Find where the given text appears and provide that cell's center as (X, Y) coordinate. 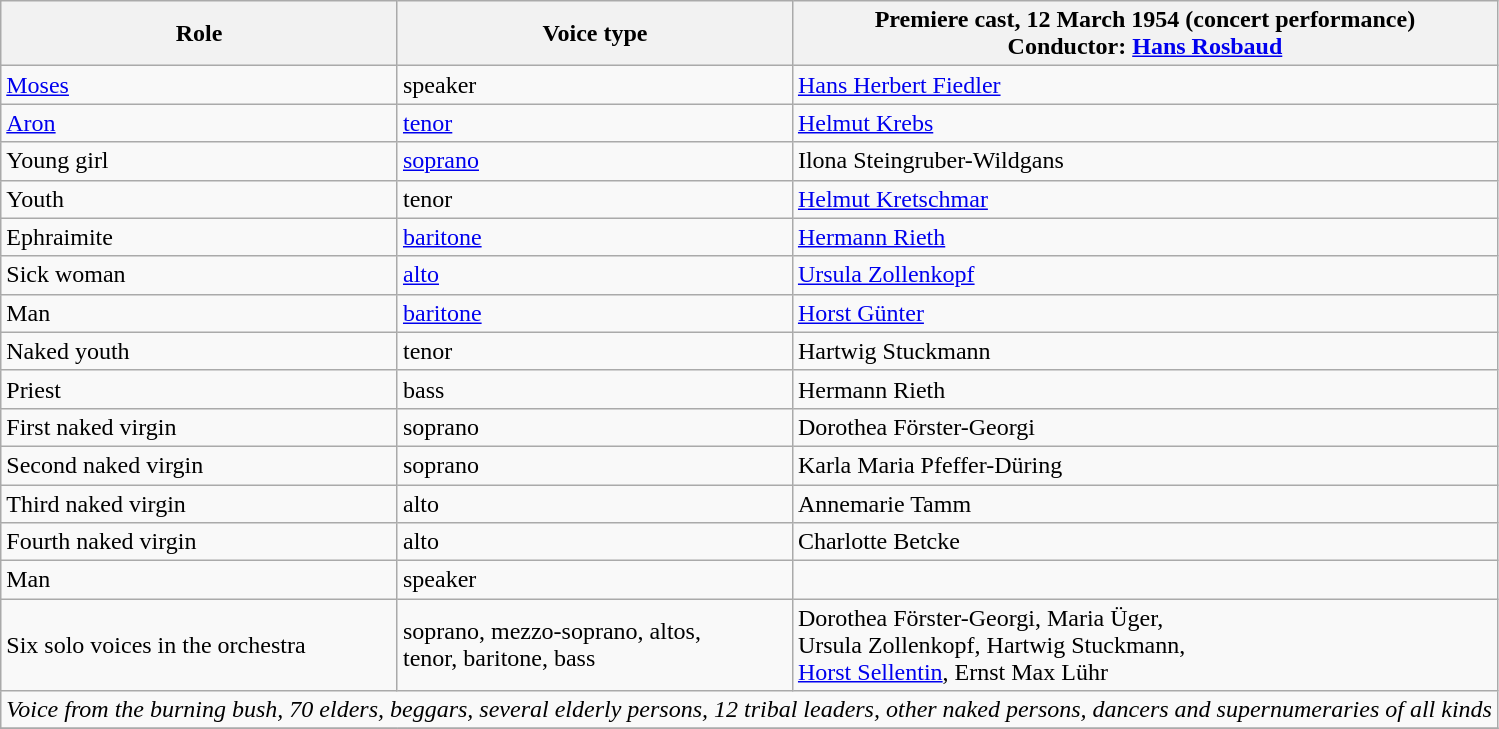
bass (594, 389)
Ilona Steingruber-Wildgans (1144, 161)
soprano, mezzo-soprano, altos, tenor, baritone, bass (594, 645)
Fourth naked virgin (200, 542)
Hartwig Stuckmann (1144, 351)
Dorothea Förster-Georgi (1144, 427)
Dorothea Förster-Georgi, Maria Üger, Ursula Zollenkopf, Hartwig Stuckmann, Horst Sellentin, Ernst Max Lühr (1144, 645)
Aron (200, 123)
Horst Günter (1144, 313)
Helmut Kretschmar (1144, 199)
Karla Maria Pfeffer-Düring (1144, 465)
Helmut Krebs (1144, 123)
First naked virgin (200, 427)
Hans Herbert Fiedler (1144, 85)
Naked youth (200, 351)
Sick woman (200, 275)
Second naked virgin (200, 465)
Priest (200, 389)
Youth (200, 199)
Moses (200, 85)
Third naked virgin (200, 503)
Charlotte Betcke (1144, 542)
Voice type (594, 34)
Ephraimite (200, 237)
Role (200, 34)
Ursula Zollenkopf (1144, 275)
Six solo voices in the orchestra (200, 645)
Annemarie Tamm (1144, 503)
Young girl (200, 161)
Premiere cast, 12 March 1954 (concert performance)Conductor: Hans Rosbaud (1144, 34)
